Return the (X, Y) coordinate for the center point of the cell that contains the specified text.  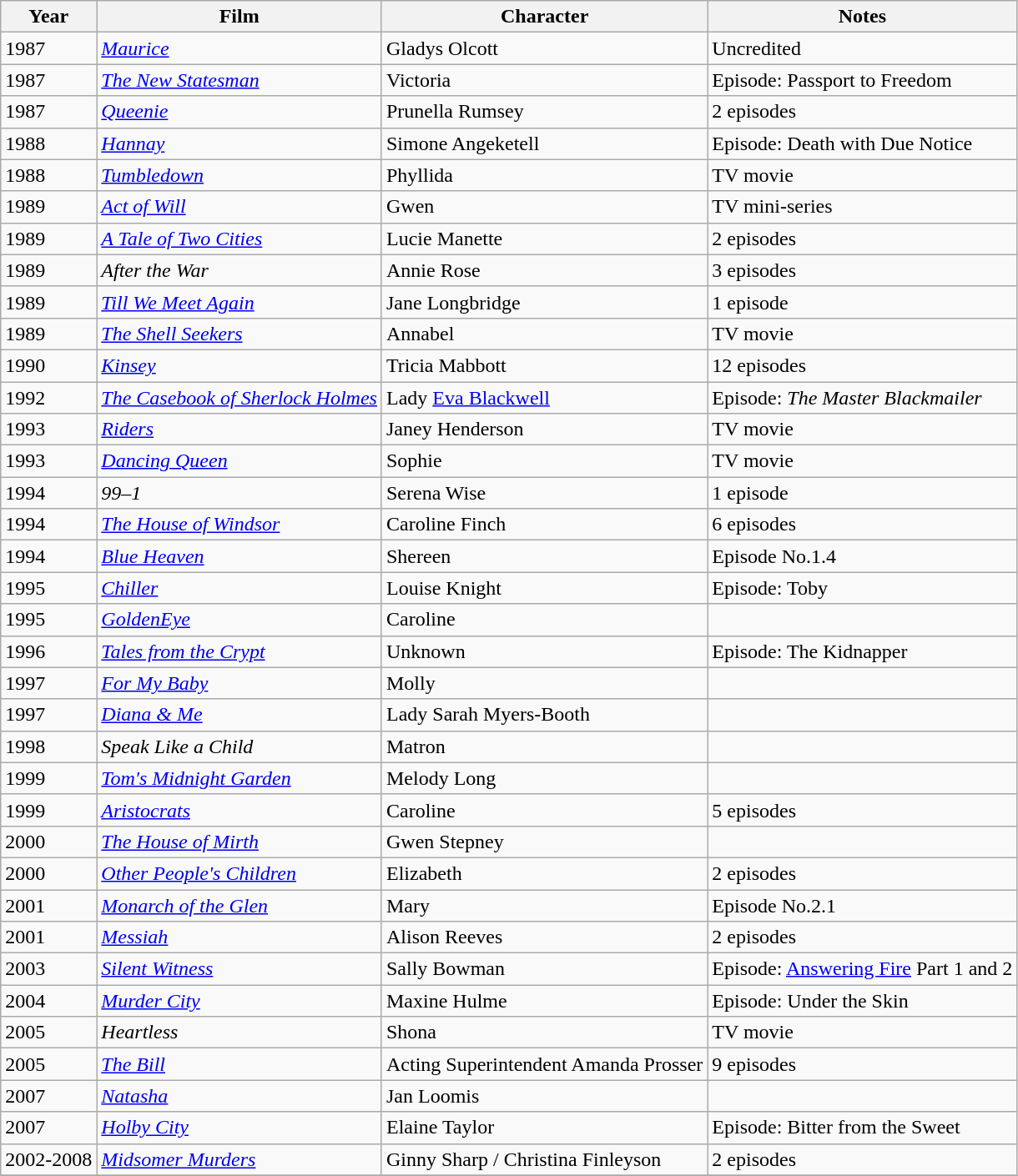
Alison Reeves (544, 937)
Melody Long (544, 778)
Episode: Passport to Freedom (863, 80)
Speak Like a Child (239, 746)
A Tale of Two Cities (239, 239)
Gwen (544, 207)
Jane Longbridge (544, 302)
Episode: Answering Fire Part 1 and 2 (863, 969)
After the War (239, 270)
Character (544, 17)
Act of Will (239, 207)
Sally Bowman (544, 969)
Sophie (544, 461)
Unknown (544, 651)
Prunella Rumsey (544, 112)
Episode: Bitter from the Sweet (863, 1128)
Tom's Midnight Garden (239, 778)
3 episodes (863, 270)
Shona (544, 1033)
Heartless (239, 1033)
Gladys Olcott (544, 48)
Other People's Children (239, 873)
Maurice (239, 48)
1998 (48, 746)
Episode: Death with Due Notice (863, 143)
9 episodes (863, 1064)
The House of Windsor (239, 525)
Aristocrats (239, 810)
Caroline Finch (544, 525)
Notes (863, 17)
2004 (48, 1001)
Matron (544, 746)
The Casebook of Sherlock Holmes (239, 398)
Tumbledown (239, 175)
Shereen (544, 556)
Lady Eva Blackwell (544, 398)
1990 (48, 365)
Molly (544, 683)
Murder City (239, 1001)
Diana & Me (239, 715)
GoldenEye (239, 620)
6 episodes (863, 525)
TV mini-series (863, 207)
Holby City (239, 1128)
Victoria (544, 80)
1996 (48, 651)
Episode: Under the Skin (863, 1001)
Tales from the Crypt (239, 651)
Louise Knight (544, 588)
Annie Rose (544, 270)
Year (48, 17)
Episode No.2.1 (863, 905)
Acting Superintendent Amanda Prosser (544, 1064)
Gwen Stepney (544, 842)
Blue Heaven (239, 556)
Midsomer Murders (239, 1159)
Serena Wise (544, 493)
Dancing Queen (239, 461)
2003 (48, 969)
The House of Mirth (239, 842)
Tricia Mabbott (544, 365)
The New Statesman (239, 80)
99–1 (239, 493)
Chiller (239, 588)
Elaine Taylor (544, 1128)
Episode: The Master Blackmailer (863, 398)
For My Baby (239, 683)
Queenie (239, 112)
Monarch of the Glen (239, 905)
Mary (544, 905)
Janey Henderson (544, 430)
5 episodes (863, 810)
Ginny Sharp / Christina Finleyson (544, 1159)
Maxine Hulme (544, 1001)
Hannay (239, 143)
Silent Witness (239, 969)
Riders (239, 430)
Episode: Toby (863, 588)
Phyllida (544, 175)
1992 (48, 398)
Annabel (544, 334)
Simone Angeketell (544, 143)
The Bill (239, 1064)
Natasha (239, 1096)
Lucie Manette (544, 239)
Elizabeth (544, 873)
Uncredited (863, 48)
2002-2008 (48, 1159)
12 episodes (863, 365)
Episode: The Kidnapper (863, 651)
Jan Loomis (544, 1096)
The Shell Seekers (239, 334)
Till We Meet Again (239, 302)
Episode No.1.4 (863, 556)
Kinsey (239, 365)
Lady Sarah Myers-Booth (544, 715)
Messiah (239, 937)
Film (239, 17)
